From the cell containing the given text, extract its center point as (x, y) coordinate. 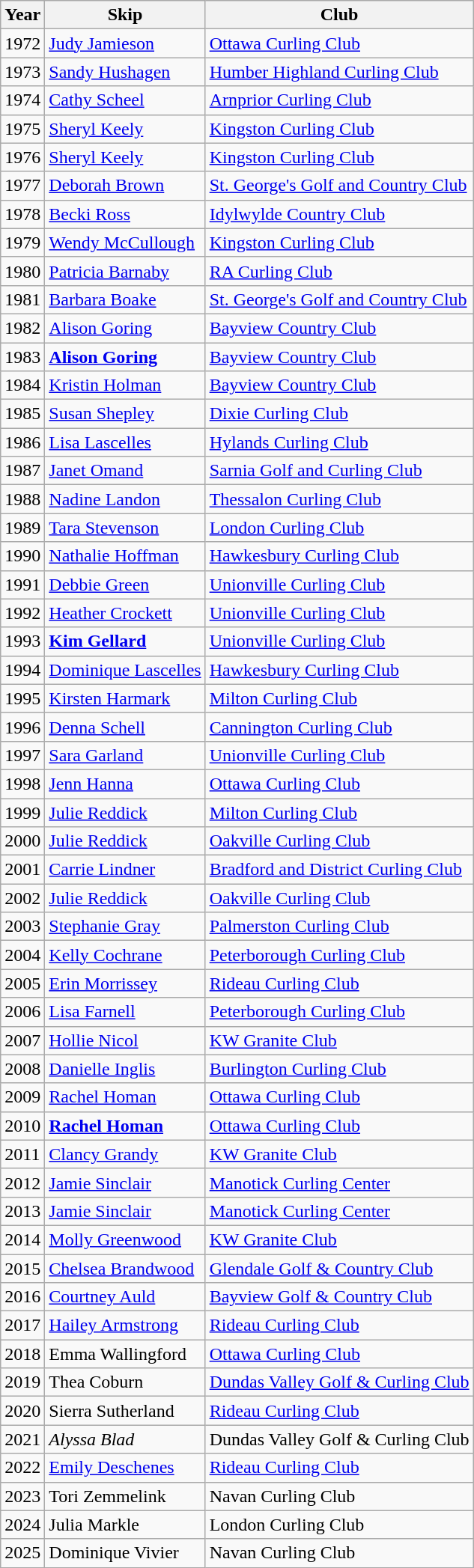
Carrie Lindner (125, 870)
Tori Zemmelink (125, 1496)
Hollie Nicol (125, 1040)
1977 (22, 186)
Deborah Brown (125, 186)
Bradford and District Curling Club (339, 870)
1998 (22, 784)
Patricia Barnaby (125, 271)
Nadine Landon (125, 499)
2002 (22, 898)
Hailey Armstrong (125, 1326)
Bayview Golf & Country Club (339, 1297)
1988 (22, 499)
Kelly Cochrane (125, 955)
Humber Highland Curling Club (339, 72)
Becki Ross (125, 214)
Alyssa Blad (125, 1439)
1996 (22, 727)
1974 (22, 100)
Susan Shepley (125, 414)
2004 (22, 955)
2005 (22, 983)
Heather Crockett (125, 613)
1995 (22, 698)
1990 (22, 556)
2020 (22, 1411)
Erin Morrissey (125, 983)
2017 (22, 1326)
Danielle Inglis (125, 1069)
Glendale Golf & Country Club (339, 1269)
1997 (22, 755)
2001 (22, 870)
RA Curling Club (339, 271)
1972 (22, 43)
2006 (22, 1012)
Sandy Hushagen (125, 72)
Barbara Boake (125, 299)
1979 (22, 242)
1989 (22, 528)
1983 (22, 357)
Debbie Green (125, 585)
2016 (22, 1297)
Dominique Vivier (125, 1553)
1993 (22, 641)
1986 (22, 442)
2012 (22, 1183)
2022 (22, 1468)
1975 (22, 129)
1991 (22, 585)
1978 (22, 214)
Kristin Holman (125, 385)
Stephanie Gray (125, 927)
1981 (22, 299)
1985 (22, 414)
Arnprior Curling Club (339, 100)
1984 (22, 385)
Sierra Sutherland (125, 1411)
Molly Greenwood (125, 1239)
Judy Jamieson (125, 43)
2009 (22, 1097)
Sara Garland (125, 755)
1976 (22, 157)
2014 (22, 1239)
1999 (22, 812)
Kirsten Harmark (125, 698)
Thea Coburn (125, 1382)
Nathalie Hoffman (125, 556)
2023 (22, 1496)
Janet Omand (125, 471)
Dixie Curling Club (339, 414)
Hylands Curling Club (339, 442)
Club (339, 15)
Kim Gellard (125, 641)
2003 (22, 927)
2019 (22, 1382)
2025 (22, 1553)
Emily Deschenes (125, 1468)
1980 (22, 271)
1973 (22, 72)
Skip (125, 15)
Julia Markle (125, 1525)
Cathy Scheel (125, 100)
Thessalon Curling Club (339, 499)
2018 (22, 1354)
Emma Wallingford (125, 1354)
2000 (22, 841)
2015 (22, 1269)
2010 (22, 1126)
Jenn Hanna (125, 784)
2011 (22, 1154)
Burlington Curling Club (339, 1069)
1982 (22, 328)
2024 (22, 1525)
Year (22, 15)
1987 (22, 471)
Palmerston Curling Club (339, 927)
2021 (22, 1439)
Wendy McCullough (125, 242)
Cannington Curling Club (339, 727)
Sarnia Golf and Curling Club (339, 471)
1992 (22, 613)
Clancy Grandy (125, 1154)
Idylwylde Country Club (339, 214)
Courtney Auld (125, 1297)
Tara Stevenson (125, 528)
Dominique Lascelles (125, 670)
2008 (22, 1069)
Lisa Lascelles (125, 442)
Denna Schell (125, 727)
1994 (22, 670)
2013 (22, 1211)
2007 (22, 1040)
Lisa Farnell (125, 1012)
Chelsea Brandwood (125, 1269)
